Find where the given text appears and provide that cell's center as [x, y] coordinate. 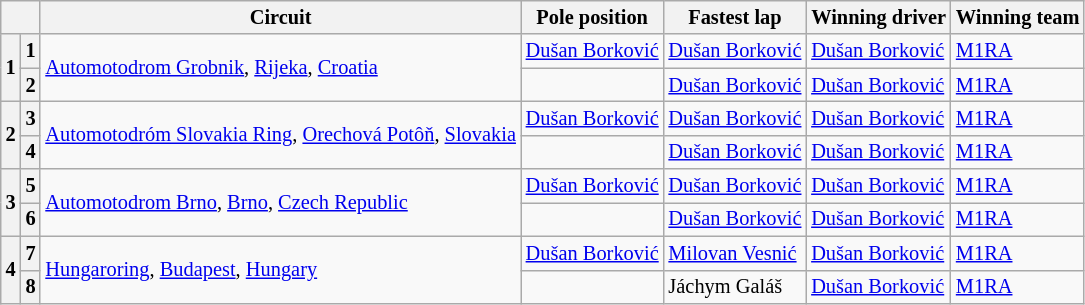
8 [31, 287]
Winning driver [878, 17]
Hungaroring, Budapest, Hungary [280, 270]
Winning team [1018, 17]
6 [31, 219]
Milovan Vesnić [736, 253]
Automotodrom Brno, Brno, Czech Republic [280, 202]
Jáchym Galáš [736, 287]
Automotodrom Grobnik, Rijeka, Croatia [280, 68]
5 [31, 186]
Fastest lap [736, 17]
7 [31, 253]
Circuit [280, 17]
Pole position [592, 17]
Automotodróm Slovakia Ring, Orechová Potôň, Slovakia [280, 134]
